Search for the cell housing the specified text and yield its [X, Y] center coordinate. 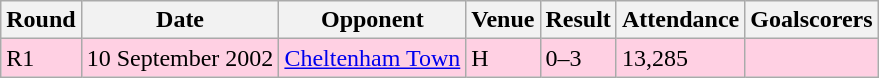
Opponent [372, 20]
10 September 2002 [180, 58]
Date [180, 20]
0–3 [578, 58]
H [503, 58]
Attendance [680, 20]
Venue [503, 20]
R1 [41, 58]
Cheltenham Town [372, 58]
13,285 [680, 58]
Result [578, 20]
Round [41, 20]
Goalscorers [812, 20]
